Pinpoint the cell where the given text exists, returning its [x, y] midpoint coordinate. 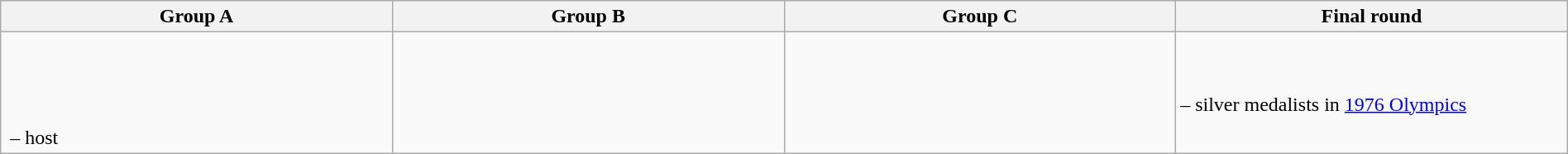
– host [197, 93]
Group C [980, 17]
Group A [197, 17]
Final round [1372, 17]
– silver medalists in 1976 Olympics [1372, 93]
Group B [588, 17]
